Extract the (x, y) coordinate from the center of the cell holding the provided text.  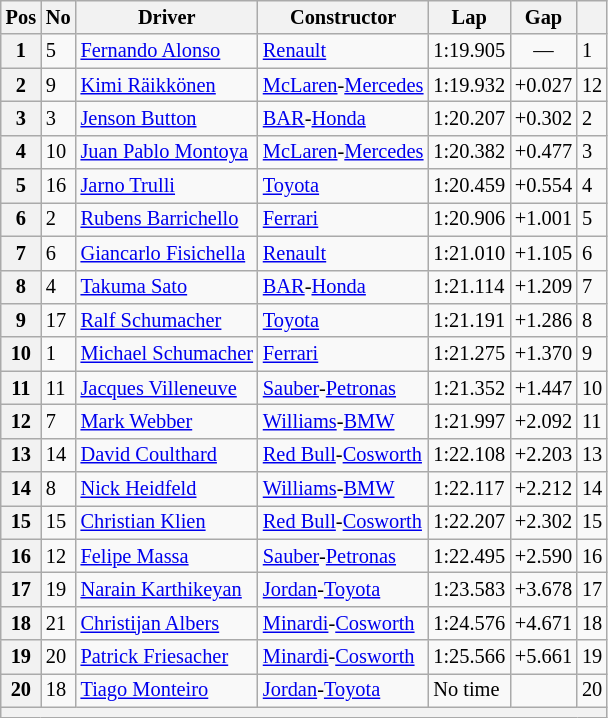
+1.001 (544, 219)
1:22.108 (469, 455)
1:20.459 (469, 186)
Pos (21, 17)
Gap (544, 17)
Rubens Barrichello (167, 219)
Tiago Monteiro (167, 690)
+1.370 (544, 354)
+0.477 (544, 152)
+0.554 (544, 186)
Lap (469, 17)
1:21.997 (469, 421)
1:19.905 (469, 51)
1:21.352 (469, 388)
Constructor (343, 17)
No time (469, 690)
Mark Webber (167, 421)
1:21.010 (469, 253)
Driver (167, 17)
1:21.114 (469, 287)
+1.105 (544, 253)
Ralf Schumacher (167, 320)
1:23.583 (469, 589)
+2.092 (544, 421)
+4.671 (544, 623)
+3.678 (544, 589)
No (58, 17)
+2.203 (544, 455)
Giancarlo Fisichella (167, 253)
Jacques Villeneuve (167, 388)
+1.286 (544, 320)
Christian Klien (167, 522)
1:20.382 (469, 152)
+2.212 (544, 489)
1:24.576 (469, 623)
Nick Heidfeld (167, 489)
David Coulthard (167, 455)
Patrick Friesacher (167, 657)
Narain Karthikeyan (167, 589)
1:22.117 (469, 489)
Felipe Massa (167, 556)
1:20.207 (469, 118)
+1.209 (544, 287)
1:22.495 (469, 556)
+1.447 (544, 388)
1:21.191 (469, 320)
+2.590 (544, 556)
Michael Schumacher (167, 354)
1:19.932 (469, 85)
+0.027 (544, 85)
1:25.566 (469, 657)
Jenson Button (167, 118)
1:21.275 (469, 354)
Takuma Sato (167, 287)
Kimi Räikkönen (167, 85)
+0.302 (544, 118)
+5.661 (544, 657)
Juan Pablo Montoya (167, 152)
Christijan Albers (167, 623)
— (544, 51)
Fernando Alonso (167, 51)
Jarno Trulli (167, 186)
+2.302 (544, 522)
1:22.207 (469, 522)
21 (58, 623)
1:20.906 (469, 219)
